Identify which cell holds the provided text, then report its (x, y) central coordinate. 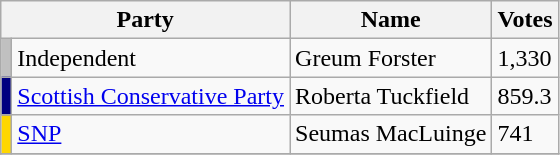
Roberta Tuckfield (391, 96)
Independent (151, 58)
Seumas MacLuinge (391, 134)
Party (146, 20)
859.3 (525, 96)
1,330 (525, 58)
Scottish Conservative Party (151, 96)
Greum Forster (391, 58)
SNP (151, 134)
Name (391, 20)
Votes (525, 20)
741 (525, 134)
